Extract the (X, Y) coordinate from the center of the cell holding the provided text.  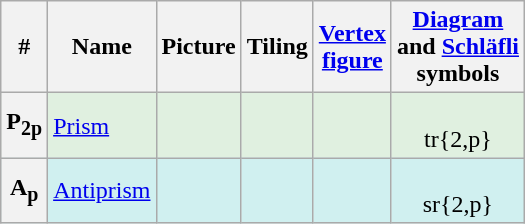
Prism (102, 126)
Tiling (277, 47)
Picture (198, 47)
Diagramand Schläflisymbols (458, 47)
Vertexfigure (352, 47)
Name (102, 47)
Antiprism (102, 190)
P2p (24, 126)
tr{2,p} (458, 126)
sr{2,p} (458, 190)
# (24, 47)
Ap (24, 190)
